From the cell containing the given text, extract its center point as (x, y) coordinate. 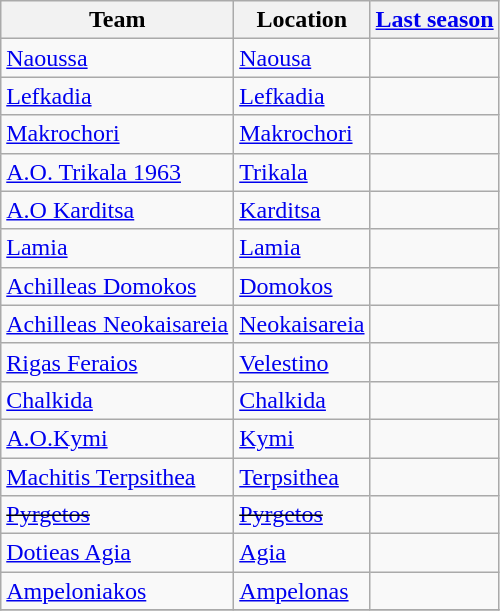
Velestino (302, 362)
A.O. Trikala 1963 (118, 172)
A.O.Kymi (118, 438)
Karditsa (302, 210)
Agia (302, 553)
Kymi (302, 438)
Neokaisareia (302, 324)
Achilleas Domokos (118, 286)
Ampelonas (302, 591)
A.O Karditsa (118, 210)
Rigas Feraios (118, 362)
Dotieas Agia (118, 553)
Team (118, 20)
Last season (434, 20)
Trikala (302, 172)
Machitis Terpsithea (118, 477)
Ampeloniakos (118, 591)
Achilleas Neokaisareia (118, 324)
Terpsithea (302, 477)
Domokos (302, 286)
Naousa (302, 58)
Location (302, 20)
Naoussa (118, 58)
